Locate the cell with the specified text and output its (X, Y) center coordinate. 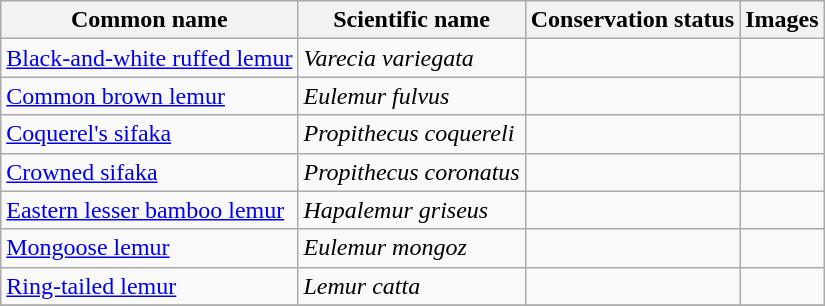
Eastern lesser bamboo lemur (150, 210)
Mongoose lemur (150, 248)
Common brown lemur (150, 96)
Crowned sifaka (150, 172)
Coquerel's sifaka (150, 134)
Propithecus coronatus (412, 172)
Images (782, 20)
Black-and-white ruffed lemur (150, 58)
Ring-tailed lemur (150, 286)
Eulemur fulvus (412, 96)
Varecia variegata (412, 58)
Eulemur mongoz (412, 248)
Hapalemur griseus (412, 210)
Common name (150, 20)
Propithecus coquereli (412, 134)
Lemur catta (412, 286)
Scientific name (412, 20)
Conservation status (632, 20)
